Capture the cell that displays the provided text and extract its (X, Y) central coordinate. 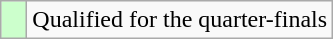
Qualified for the quarter-finals (180, 20)
